Output the (x, y) coordinate of the center of the cell containing the given text.  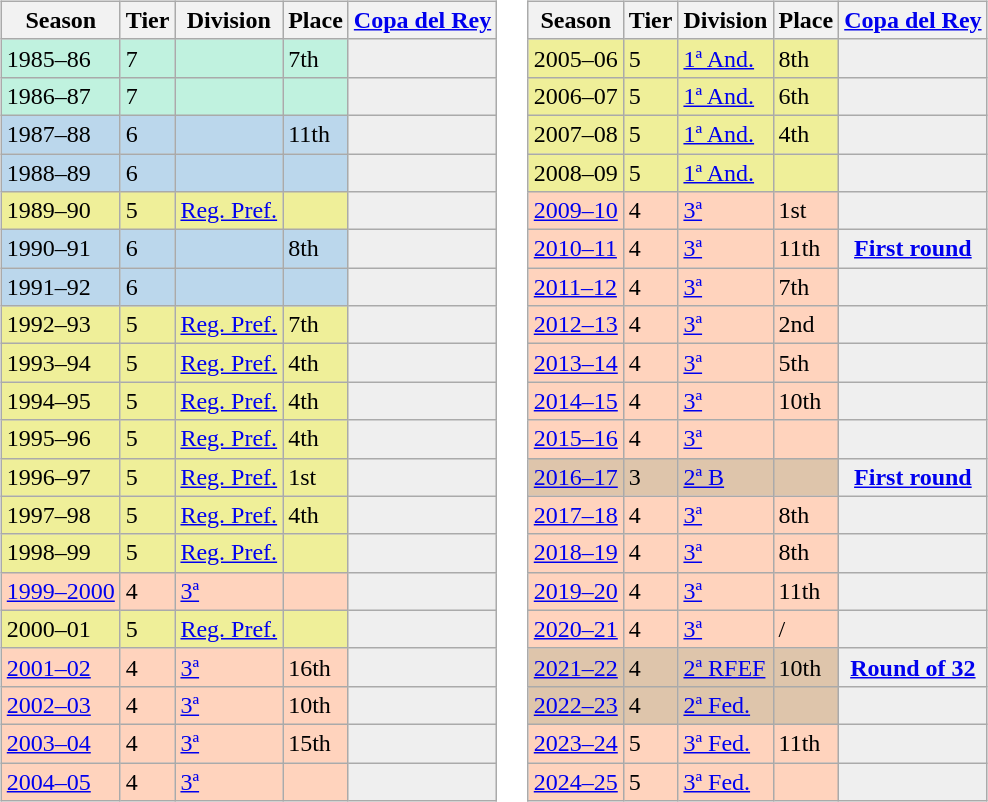
1986–87 (60, 96)
1998–99 (60, 553)
15th (316, 743)
2007–08 (576, 134)
2017–18 (576, 515)
2023–24 (576, 743)
1992–93 (60, 325)
2012–13 (576, 325)
2003–04 (60, 743)
2008–09 (576, 173)
/ (806, 629)
2006–07 (576, 96)
2009–10 (576, 211)
2005–06 (576, 58)
6th (806, 96)
3 (650, 477)
1989–90 (60, 211)
16th (316, 667)
1994–95 (60, 401)
1990–91 (60, 249)
2019–20 (576, 591)
2013–14 (576, 363)
1991–92 (60, 287)
1996–97 (60, 477)
2020–21 (576, 629)
2011–12 (576, 287)
1997–98 (60, 515)
2ª Fed. (726, 705)
1995–96 (60, 439)
2014–15 (576, 401)
2ª B (726, 477)
2004–05 (60, 781)
1999–2000 (60, 591)
2002–03 (60, 705)
2010–11 (576, 249)
2022–23 (576, 705)
2016–17 (576, 477)
1987–88 (60, 134)
2001–02 (60, 667)
2nd (806, 325)
2000–01 (60, 629)
2024–25 (576, 781)
2015–16 (576, 439)
1985–86 (60, 58)
2ª RFEF (726, 667)
1993–94 (60, 363)
Round of 32 (913, 667)
5th (806, 363)
2021–22 (576, 667)
2018–19 (576, 553)
1988–89 (60, 173)
